Search for the cell housing the specified text and yield its [X, Y] center coordinate. 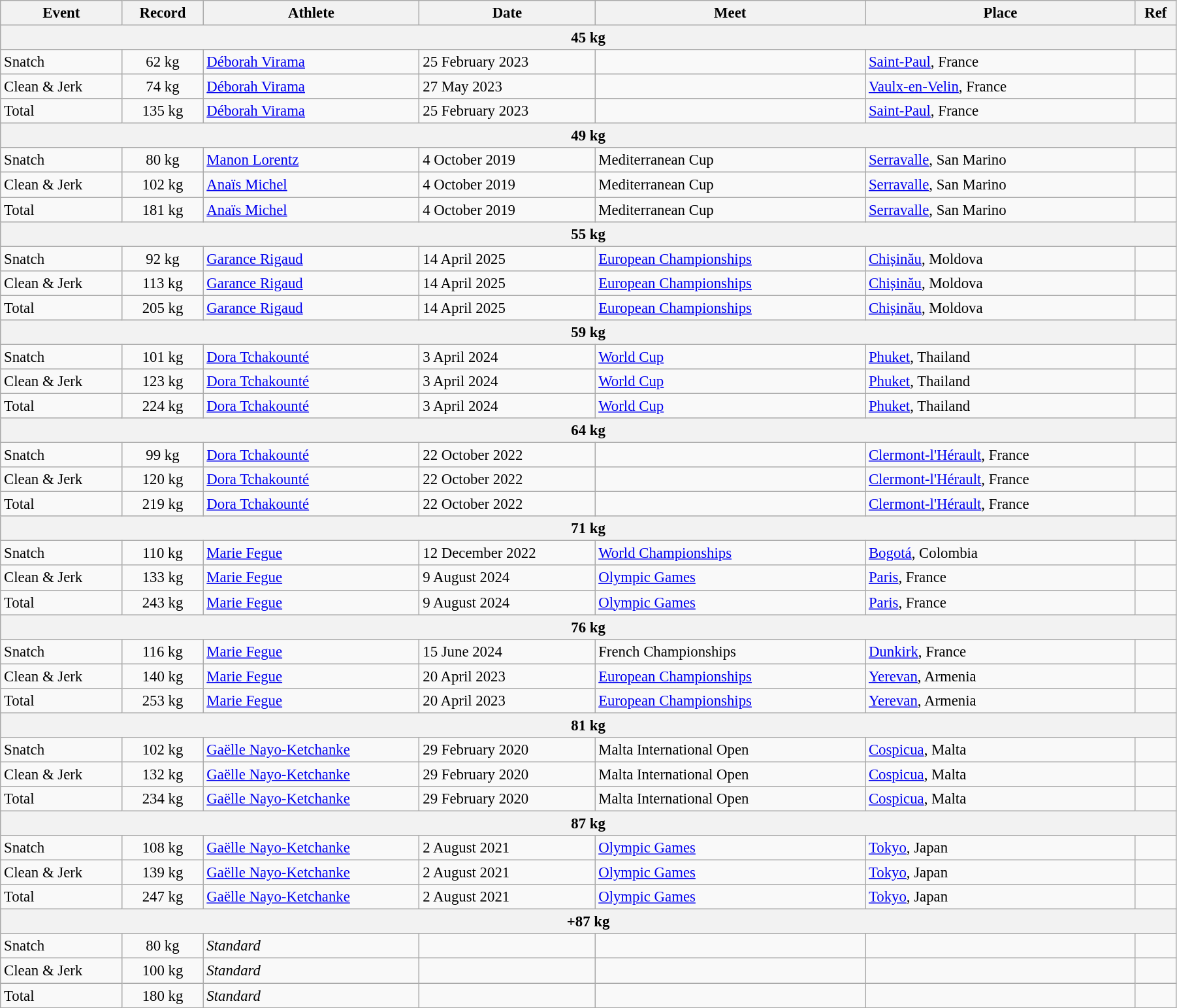
Athlete [311, 13]
132 kg [163, 774]
110 kg [163, 553]
100 kg [163, 971]
55 kg [588, 234]
+87 kg [588, 922]
Bogotá, Colombia [1001, 553]
French Championships [730, 651]
Manon Lorentz [311, 160]
Record [163, 13]
243 kg [163, 602]
World Championships [730, 553]
224 kg [163, 406]
92 kg [163, 259]
139 kg [163, 873]
74 kg [163, 87]
15 June 2024 [507, 651]
49 kg [588, 136]
101 kg [163, 357]
219 kg [163, 504]
123 kg [163, 382]
12 December 2022 [507, 553]
140 kg [163, 676]
64 kg [588, 431]
87 kg [588, 824]
Event [61, 13]
Ref [1155, 13]
133 kg [163, 578]
180 kg [163, 996]
62 kg [163, 62]
81 kg [588, 725]
181 kg [163, 210]
135 kg [163, 111]
Vaulx-en-Velin, France [1001, 87]
Place [1001, 13]
Dunkirk, France [1001, 651]
Date [507, 13]
205 kg [163, 308]
108 kg [163, 848]
76 kg [588, 627]
59 kg [588, 333]
Meet [730, 13]
71 kg [588, 528]
120 kg [163, 480]
99 kg [163, 455]
27 May 2023 [507, 87]
253 kg [163, 701]
247 kg [163, 897]
45 kg [588, 38]
116 kg [163, 651]
113 kg [163, 283]
234 kg [163, 799]
